Search for the cell housing the specified text and yield its [x, y] center coordinate. 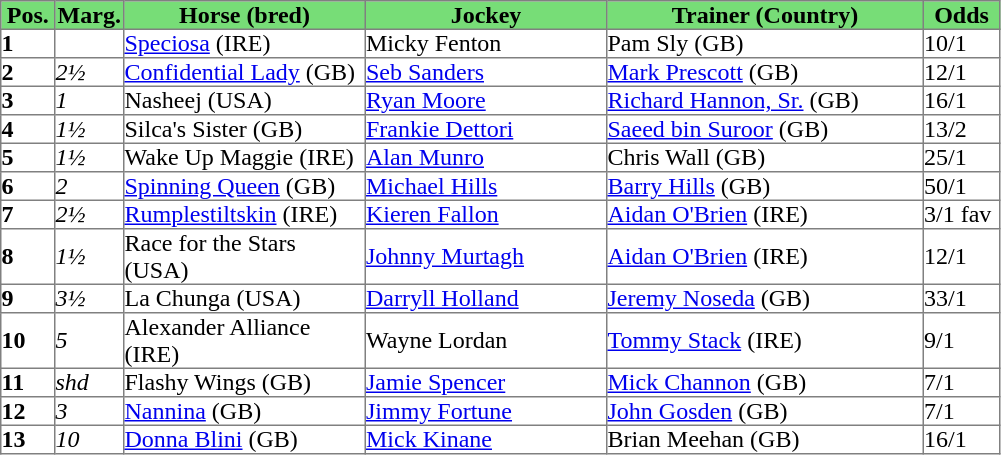
Rumplestiltskin (IRE) [245, 214]
10/1 [961, 43]
Wayne Lordan [486, 341]
Ryan Moore [486, 100]
3½ [90, 298]
9 [28, 298]
Michael Hills [486, 186]
12 [28, 411]
Brian Meehan (GB) [765, 439]
Jamie Spencer [486, 382]
Spinning Queen (GB) [245, 186]
Pos. [28, 15]
Micky Fenton [486, 43]
Kieren Fallon [486, 214]
33/1 [961, 298]
Nannina (GB) [245, 411]
Frankie Dettori [486, 129]
Darryll Holland [486, 298]
Race for the Stars (USA) [245, 257]
13/2 [961, 129]
50/1 [961, 186]
13 [28, 439]
shd [90, 382]
Marg. [90, 15]
Richard Hannon, Sr. (GB) [765, 100]
25/1 [961, 157]
9/1 [961, 341]
Mick Channon (GB) [765, 382]
Mark Prescott (GB) [765, 72]
8 [28, 257]
Mick Kinane [486, 439]
6 [28, 186]
Saeed bin Suroor (GB) [765, 129]
John Gosden (GB) [765, 411]
Johnny Murtagh [486, 257]
Chris Wall (GB) [765, 157]
Alexander Alliance (IRE) [245, 341]
Wake Up Maggie (IRE) [245, 157]
Pam Sly (GB) [765, 43]
Silca's Sister (GB) [245, 129]
11 [28, 382]
La Chunga (USA) [245, 298]
Alan Munro [486, 157]
Odds [961, 15]
Donna Blini (GB) [245, 439]
Nasheej (USA) [245, 100]
7 [28, 214]
Confidential Lady (GB) [245, 72]
Tommy Stack (IRE) [765, 341]
3/1 fav [961, 214]
Jockey [486, 15]
Barry Hills (GB) [765, 186]
Speciosa (IRE) [245, 43]
Trainer (Country) [765, 15]
4 [28, 129]
Flashy Wings (GB) [245, 382]
Seb Sanders [486, 72]
Horse (bred) [245, 15]
Jeremy Noseda (GB) [765, 298]
Jimmy Fortune [486, 411]
